Return (X, Y) of the center of cell containing provided text 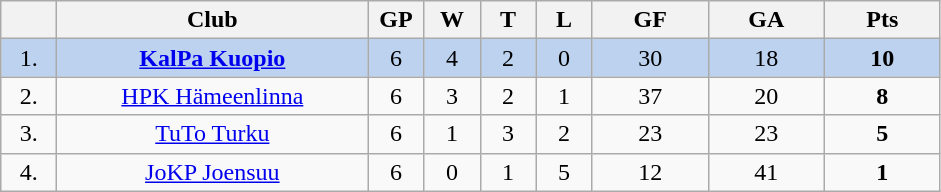
30 (650, 58)
1. (29, 58)
20 (766, 96)
10 (882, 58)
18 (766, 58)
12 (650, 172)
GP (396, 20)
4. (29, 172)
37 (650, 96)
8 (882, 96)
2. (29, 96)
KalPa Kuopio (212, 58)
GA (766, 20)
W (452, 20)
T (508, 20)
Pts (882, 20)
HPK Hämeenlinna (212, 96)
3. (29, 134)
Club (212, 20)
L (564, 20)
JoKP Joensuu (212, 172)
4 (452, 58)
GF (650, 20)
TuTo Turku (212, 134)
41 (766, 172)
